Provide the [x, y] coordinate of the cell's center where the given text is located.  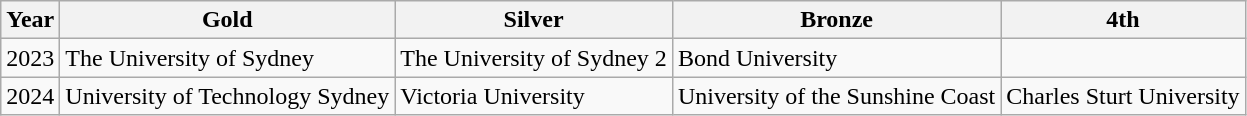
University of Technology Sydney [228, 96]
University of the Sunshine Coast [836, 96]
Bronze [836, 20]
Charles Sturt University [1123, 96]
The University of Sydney [228, 58]
The University of Sydney 2 [534, 58]
4th [1123, 20]
Gold [228, 20]
2023 [30, 58]
2024 [30, 96]
Bond University [836, 58]
Silver [534, 20]
Year [30, 20]
Victoria University [534, 96]
